Find where the given text appears and provide that cell's center as [x, y] coordinate. 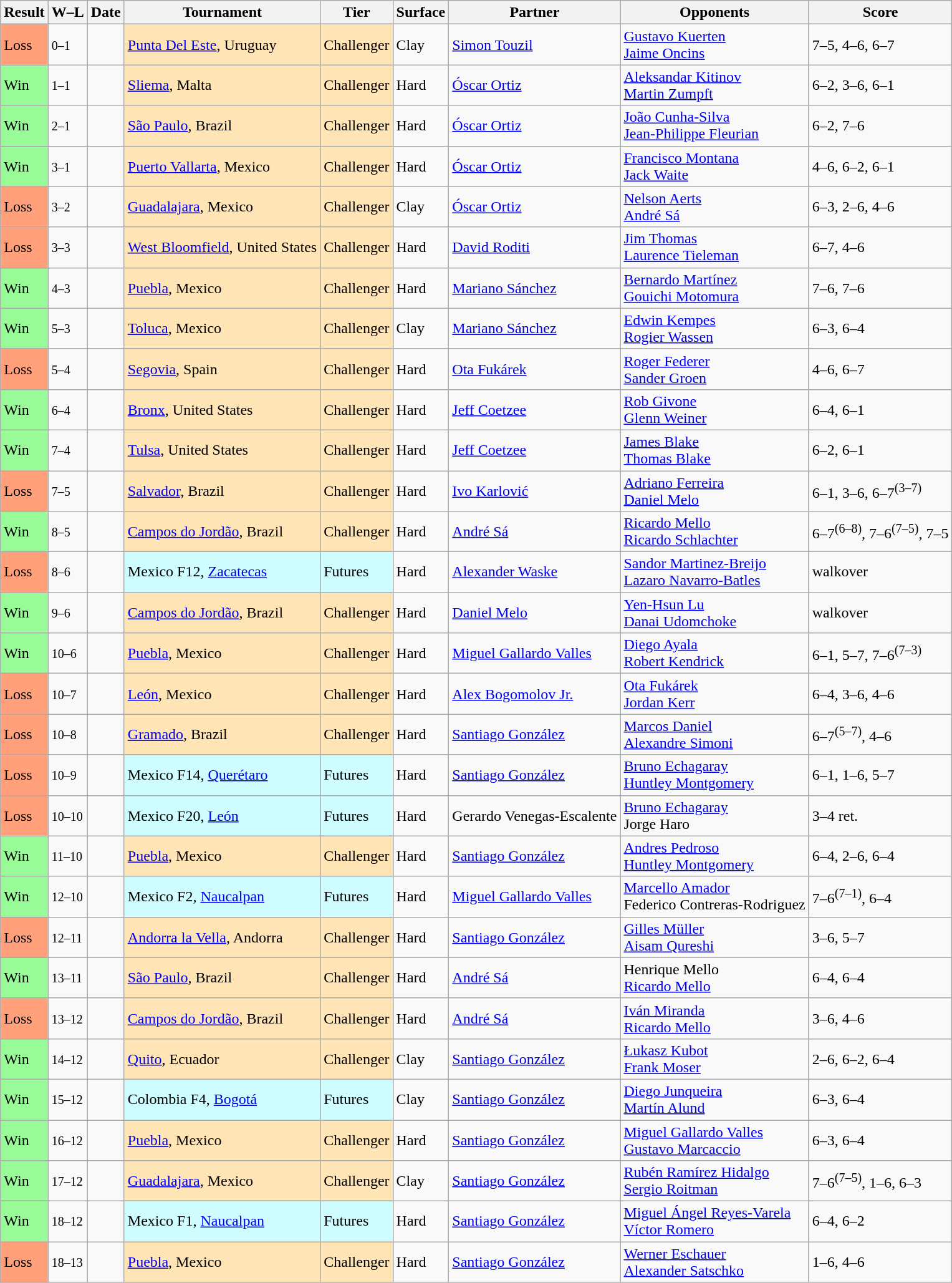
10–8 [67, 735]
4–6, 6–7 [880, 369]
7–6(7–1), 6–4 [880, 897]
13–12 [67, 1018]
Adriano Ferreira Daniel Melo [714, 490]
9–6 [67, 612]
6–1, 3–6, 6–7(3–7) [880, 490]
2–1 [67, 126]
Opponents [714, 12]
1–6, 4–6 [880, 1262]
6–7(6–8), 7–6(7–5), 7–5 [880, 531]
Ota Fukárek [535, 369]
6–4, 3–6, 4–6 [880, 694]
12–10 [67, 897]
7–5 [67, 490]
David Roditi [535, 247]
Result [24, 12]
Jim Thomas Laurence Tieleman [714, 247]
West Bloomfield, United States [222, 247]
6–7(5–7), 4–6 [880, 735]
Puerto Vallarta, Mexico [222, 166]
3–6, 5–7 [880, 937]
6–1, 1–6, 5–7 [880, 775]
Diego Junqueira Martín Alund [714, 1099]
Mexico F20, León [222, 816]
3–3 [67, 247]
6–4, 6–2 [880, 1221]
Diego Ayala Robert Kendrick [714, 654]
Surface [421, 12]
Mexico F2, Naucalpan [222, 897]
1–1 [67, 85]
3–1 [67, 166]
6–3, 2–6, 4–6 [880, 207]
Alex Bogomolov Jr. [535, 694]
James Blake Thomas Blake [714, 450]
16–12 [67, 1140]
Tournament [222, 12]
6–1, 5–7, 7–6(7–3) [880, 654]
18–13 [67, 1262]
Tier [357, 12]
7–4 [67, 450]
Iván Miranda Ricardo Mello [714, 1018]
João Cunha-Silva Jean-Philippe Fleurian [714, 126]
Sandor Martinez-Breijo Lazaro Navarro-Batles [714, 573]
6–7, 4–6 [880, 247]
6–4 [67, 409]
Aleksandar Kitinov Martin Zumpft [714, 85]
Tulsa, United States [222, 450]
11–10 [67, 856]
Edwin Kempes Rogier Wassen [714, 328]
León, Mexico [222, 694]
Francisco Montana Jack Waite [714, 166]
6–2, 3–6, 6–1 [880, 85]
Yen-Hsun Lu Danai Udomchoke [714, 612]
Miguel Ángel Reyes-Varela Víctor Romero [714, 1221]
Mexico F14, Querétaro [222, 775]
Alexander Waske [535, 573]
Henrique Mello Ricardo Mello [714, 978]
6–4, 6–4 [880, 978]
10–6 [67, 654]
Łukasz Kubot Frank Moser [714, 1059]
7–6, 7–6 [880, 288]
Sliema, Malta [222, 85]
3–4 ret. [880, 816]
15–12 [67, 1099]
2–6, 6–2, 6–4 [880, 1059]
7–6(7–5), 1–6, 6–3 [880, 1181]
Rubén Ramírez Hidalgo Sergio Roitman [714, 1181]
Andres Pedroso Huntley Montgomery [714, 856]
Bernardo Martínez Gouichi Motomura [714, 288]
Daniel Melo [535, 612]
Bruno Echagaray Huntley Montgomery [714, 775]
Score [880, 12]
Werner Eschauer Alexander Satschko [714, 1262]
Miguel Gallardo Valles Gustavo Marcaccio [714, 1140]
W–L [67, 12]
8–6 [67, 573]
5–4 [67, 369]
Date [106, 12]
12–11 [67, 937]
10–7 [67, 694]
Gramado, Brazil [222, 735]
Ricardo Mello Ricardo Schlachter [714, 531]
Mexico F1, Naucalpan [222, 1221]
Simon Touzil [535, 45]
Bruno Echagaray Jorge Haro [714, 816]
Rob Givone Glenn Weiner [714, 409]
6–2, 7–6 [880, 126]
Nelson Aerts André Sá [714, 207]
14–12 [67, 1059]
Segovia, Spain [222, 369]
Marcos Daniel Alexandre Simoni [714, 735]
Marcello Amador Federico Contreras-Rodriguez [714, 897]
6–4, 6–1 [880, 409]
Gilles Müller Aisam Qureshi [714, 937]
4–3 [67, 288]
17–12 [67, 1181]
10–10 [67, 816]
0–1 [67, 45]
Roger Federer Sander Groen [714, 369]
10–9 [67, 775]
Colombia F4, Bogotá [222, 1099]
Ivo Karlović [535, 490]
Mexico F12, Zacatecas [222, 573]
7–5, 4–6, 6–7 [880, 45]
Andorra la Vella, Andorra [222, 937]
Gustavo Kuerten Jaime Oncins [714, 45]
4–6, 6–2, 6–1 [880, 166]
3–2 [67, 207]
8–5 [67, 531]
Partner [535, 12]
3–6, 4–6 [880, 1018]
18–12 [67, 1221]
13–11 [67, 978]
Ota Fukárek Jordan Kerr [714, 694]
6–4, 2–6, 6–4 [880, 856]
5–3 [67, 328]
Quito, Ecuador [222, 1059]
Toluca, Mexico [222, 328]
Gerardo Venegas-Escalente [535, 816]
6–2, 6–1 [880, 450]
Salvador, Brazil [222, 490]
Bronx, United States [222, 409]
Punta Del Este, Uruguay [222, 45]
